Pinpoint the cell where the given text exists, returning its (x, y) midpoint coordinate. 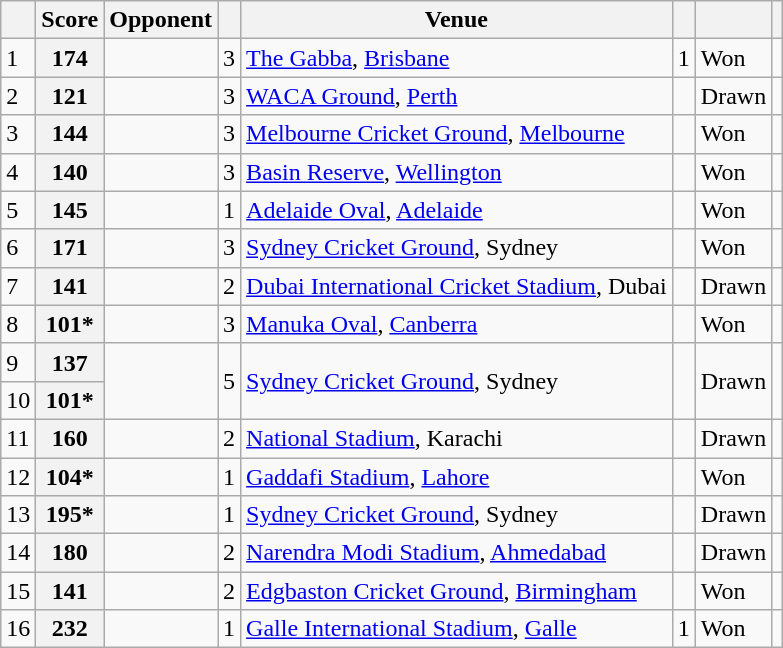
16 (18, 629)
9 (18, 362)
140 (70, 172)
4 (18, 172)
12 (18, 477)
174 (70, 58)
104* (70, 477)
11 (18, 438)
Manuka Oval, Canberra (457, 324)
13 (18, 515)
195* (70, 515)
121 (70, 96)
The Gabba, Brisbane (457, 58)
6 (18, 248)
137 (70, 362)
Melbourne Cricket Ground, Melbourne (457, 134)
Basin Reserve, Wellington (457, 172)
232 (70, 629)
National Stadium, Karachi (457, 438)
15 (18, 591)
8 (18, 324)
160 (70, 438)
Venue (457, 20)
Dubai International Cricket Stadium, Dubai (457, 286)
10 (18, 400)
Gaddafi Stadium, Lahore (457, 477)
145 (70, 210)
171 (70, 248)
144 (70, 134)
14 (18, 553)
Narendra Modi Stadium, Ahmedabad (457, 553)
Opponent (161, 20)
Score (70, 20)
180 (70, 553)
Edgbaston Cricket Ground, Birmingham (457, 591)
Adelaide Oval, Adelaide (457, 210)
Galle International Stadium, Galle (457, 629)
7 (18, 286)
WACA Ground, Perth (457, 96)
